Output the [x, y] coordinate of the center of the cell containing the given text.  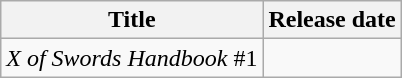
Title [132, 20]
X of Swords Handbook #1 [132, 58]
Release date [332, 20]
